Return (x, y) of the center of cell containing provided text 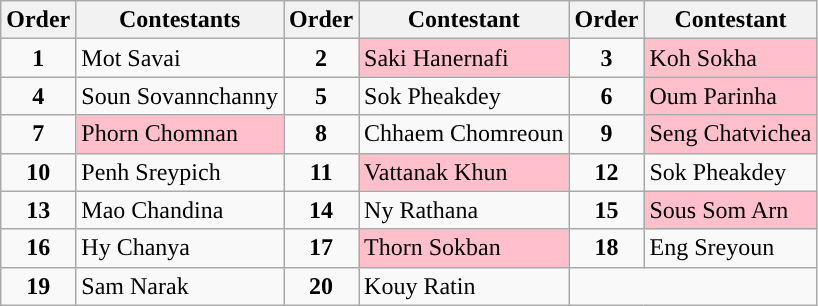
16 (38, 248)
15 (606, 210)
Hy Chanya (180, 248)
12 (606, 172)
13 (38, 210)
7 (38, 134)
Seng Chatvichea (730, 134)
Mot Savai (180, 58)
Sous Som Arn (730, 210)
2 (322, 58)
Saki Hanernafi (464, 58)
Contestants (180, 20)
Oum Parinha (730, 96)
Thorn Sokban (464, 248)
Chhaem Chomreoun (464, 134)
Koh Sokha (730, 58)
Ny Rathana (464, 210)
8 (322, 134)
Kouy Ratin (464, 286)
Sam Narak (180, 286)
Soun Sovannchanny (180, 96)
Vattanak Khun (464, 172)
9 (606, 134)
Penh Sreypich (180, 172)
Phorn Chomnan (180, 134)
18 (606, 248)
5 (322, 96)
20 (322, 286)
17 (322, 248)
4 (38, 96)
11 (322, 172)
6 (606, 96)
1 (38, 58)
14 (322, 210)
3 (606, 58)
10 (38, 172)
Mao Chandina (180, 210)
19 (38, 286)
Eng Sreyoun (730, 248)
